Capture the cell that displays the provided text and extract its (X, Y) central coordinate. 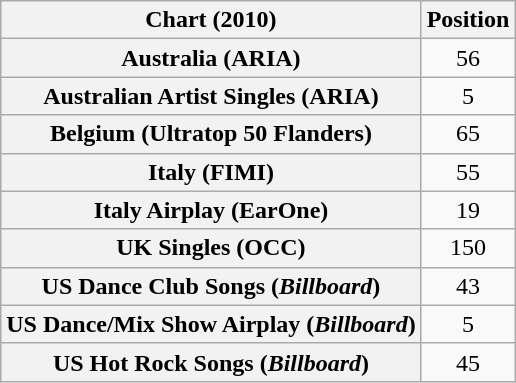
US Dance/Mix Show Airplay (Billboard) (211, 324)
US Dance Club Songs (Billboard) (211, 286)
US Hot Rock Songs (Billboard) (211, 362)
Italy (FIMI) (211, 172)
Australian Artist Singles (ARIA) (211, 96)
Chart (2010) (211, 20)
Italy Airplay (EarOne) (211, 210)
Position (468, 20)
150 (468, 248)
55 (468, 172)
Australia (ARIA) (211, 58)
65 (468, 134)
UK Singles (OCC) (211, 248)
Belgium (Ultratop 50 Flanders) (211, 134)
45 (468, 362)
19 (468, 210)
56 (468, 58)
43 (468, 286)
